Find where the given text appears and provide that cell's center as (x, y) coordinate. 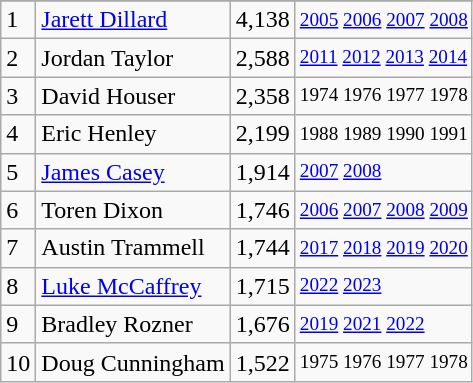
8 (18, 286)
Doug Cunningham (133, 362)
1974 1976 1977 1978 (384, 96)
2019 2021 2022 (384, 324)
2022 2023 (384, 286)
1,522 (262, 362)
1,914 (262, 172)
2017 2018 2019 2020 (384, 248)
2 (18, 58)
Austin Trammell (133, 248)
5 (18, 172)
3 (18, 96)
Jarett Dillard (133, 20)
7 (18, 248)
1988 1989 1990 1991 (384, 134)
James Casey (133, 172)
Eric Henley (133, 134)
1,715 (262, 286)
2,588 (262, 58)
1,744 (262, 248)
2,199 (262, 134)
1 (18, 20)
Jordan Taylor (133, 58)
Bradley Rozner (133, 324)
6 (18, 210)
10 (18, 362)
4 (18, 134)
2005 2006 2007 2008 (384, 20)
4,138 (262, 20)
2007 2008 (384, 172)
David Houser (133, 96)
Luke McCaffrey (133, 286)
1975 1976 1977 1978 (384, 362)
2006 2007 2008 2009 (384, 210)
9 (18, 324)
2,358 (262, 96)
1,746 (262, 210)
1,676 (262, 324)
2011 2012 2013 2014 (384, 58)
Toren Dixon (133, 210)
